Capture the cell that displays the provided text and extract its [x, y] central coordinate. 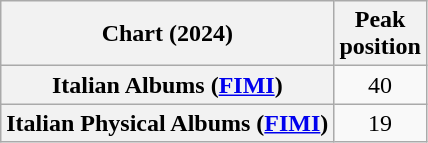
19 [380, 123]
40 [380, 85]
Italian Physical Albums (FIMI) [168, 123]
Italian Albums (FIMI) [168, 85]
Peakposition [380, 34]
Chart (2024) [168, 34]
